Determine the (X, Y) coordinate at the center of the cell enclosing the given text.  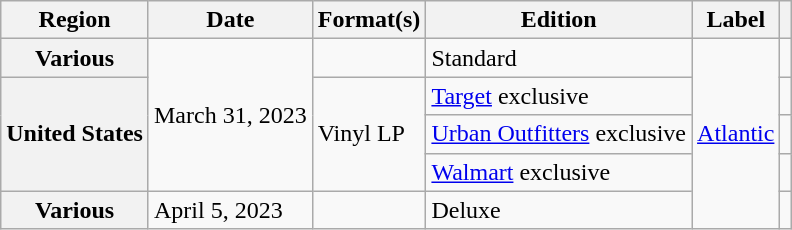
March 31, 2023 (230, 115)
Vinyl LP (369, 134)
Format(s) (369, 20)
United States (75, 134)
Target exclusive (559, 96)
Standard (559, 58)
Edition (559, 20)
Atlantic (736, 134)
Walmart exclusive (559, 172)
April 5, 2023 (230, 210)
Region (75, 20)
Date (230, 20)
Label (736, 20)
Urban Outfitters exclusive (559, 134)
Deluxe (559, 210)
